For the text-containing cell, return its midpoint in [x, y] coordinate format. 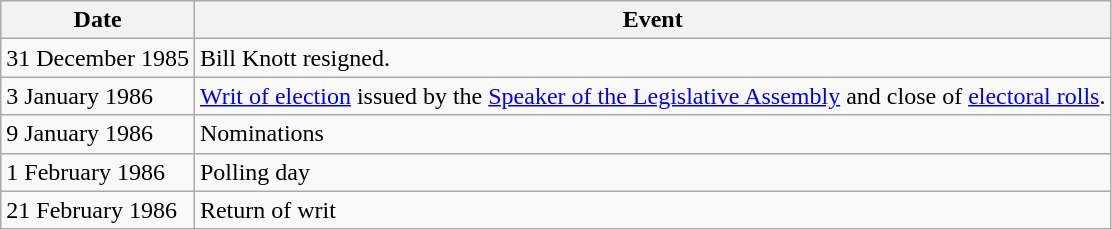
1 February 1986 [98, 172]
Bill Knott resigned. [652, 58]
Polling day [652, 172]
Event [652, 20]
Nominations [652, 134]
Writ of election issued by the Speaker of the Legislative Assembly and close of electoral rolls. [652, 96]
21 February 1986 [98, 210]
31 December 1985 [98, 58]
Date [98, 20]
9 January 1986 [98, 134]
3 January 1986 [98, 96]
Return of writ [652, 210]
